Find where the given text appears and provide that cell's center as [x, y] coordinate. 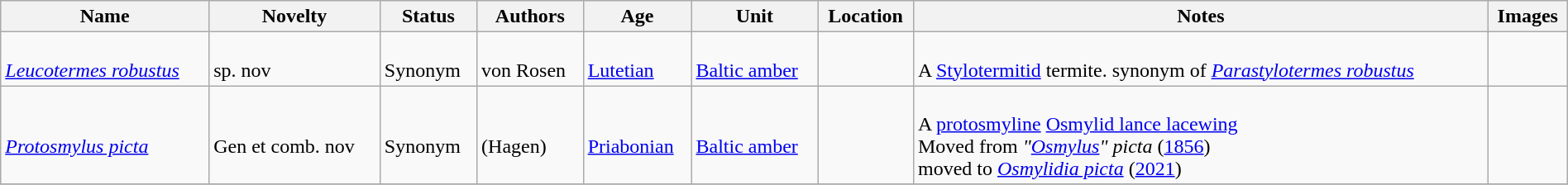
Authors [531, 17]
Age [637, 17]
Lutetian [637, 59]
Unit [754, 17]
A protosmyline Osmylid lance lacewing Moved from "Osmylus" picta (1856) moved to Osmylidia picta (2021) [1201, 135]
Notes [1201, 17]
Novelty [294, 17]
Gen et comb. nov [294, 135]
Name [105, 17]
Leucotermes robustus [105, 59]
sp. nov [294, 59]
A Stylotermitid termite. synonym of Parastylotermes robustus [1201, 59]
Priabonian [637, 135]
Status [428, 17]
(Hagen) [531, 135]
Location [866, 17]
von Rosen [531, 59]
Images [1527, 17]
Protosmylus picta [105, 135]
